Return [X, Y] of the center of cell containing provided text 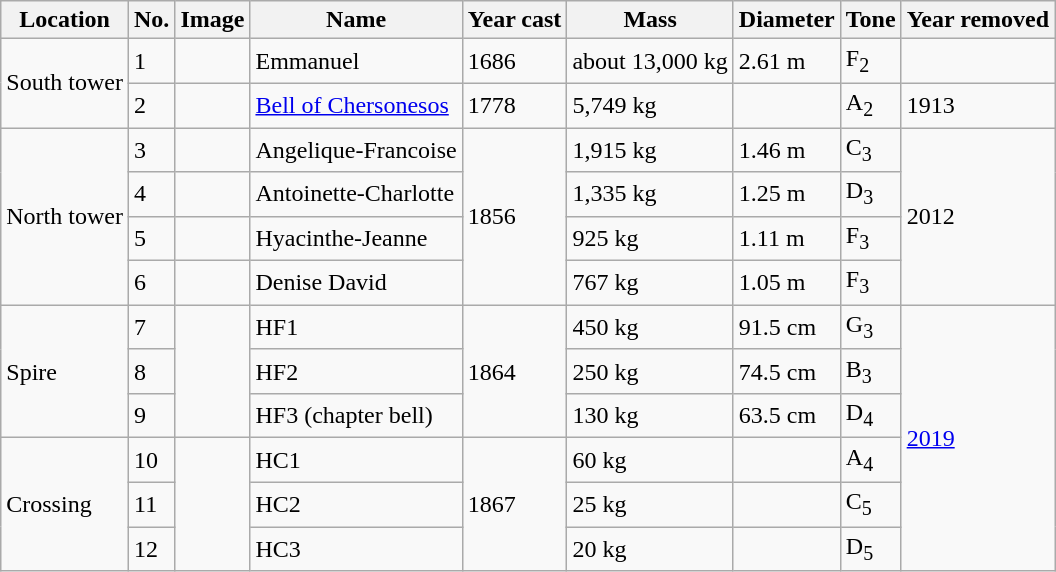
5 [151, 238]
HC2 [356, 504]
4 [151, 194]
No. [151, 20]
Emmanuel [356, 61]
A2 [870, 105]
1,335 kg [650, 194]
Antoinette-Charlotte [356, 194]
A4 [870, 460]
Spire [65, 372]
6 [151, 283]
HF2 [356, 371]
Denise David [356, 283]
2012 [978, 216]
250 kg [650, 371]
74.5 cm [786, 371]
1686 [514, 61]
C5 [870, 504]
2019 [978, 438]
HC3 [356, 549]
20 kg [650, 549]
1913 [978, 105]
10 [151, 460]
Mass [650, 20]
Name [356, 20]
1864 [514, 372]
91.5 cm [786, 327]
767 kg [650, 283]
1778 [514, 105]
Tone [870, 20]
HF3 (chapter bell) [356, 416]
D4 [870, 416]
C3 [870, 150]
Bell of Chersonesos [356, 105]
B3 [870, 371]
Hyacinthe-Jeanne [356, 238]
63.5 cm [786, 416]
12 [151, 549]
Angelique-Francoise [356, 150]
1.11 m [786, 238]
2 [151, 105]
Year cast [514, 20]
7 [151, 327]
60 kg [650, 460]
450 kg [650, 327]
1 [151, 61]
Year removed [978, 20]
1.46 m [786, 150]
Image [212, 20]
D5 [870, 549]
HC1 [356, 460]
25 kg [650, 504]
925 kg [650, 238]
about 13,000 kg [650, 61]
Crossing [65, 504]
1856 [514, 216]
1,915 kg [650, 150]
1.05 m [786, 283]
1.25 m [786, 194]
11 [151, 504]
130 kg [650, 416]
2.61 m [786, 61]
3 [151, 150]
D3 [870, 194]
North tower [65, 216]
Location [65, 20]
5,749 kg [650, 105]
F2 [870, 61]
8 [151, 371]
9 [151, 416]
Diameter [786, 20]
G3 [870, 327]
HF1 [356, 327]
South tower [65, 84]
1867 [514, 504]
